For the text-containing cell, return its midpoint in (X, Y) coordinate format. 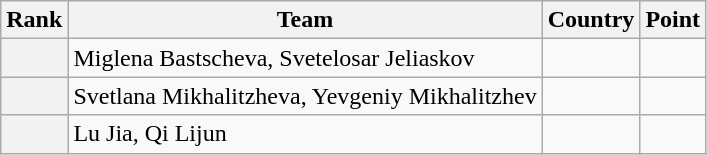
Svetlana Mikhalitzheva, Yevgeniy Mikhalitzhev (305, 96)
Team (305, 20)
Miglena Bastscheva, Svetelosar Jeliaskov (305, 58)
Lu Jia, Qi Lijun (305, 134)
Rank (34, 20)
Country (591, 20)
Point (673, 20)
